Find where the given text appears and provide that cell's center as [x, y] coordinate. 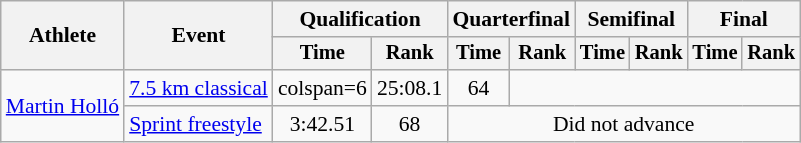
Qualification [360, 19]
68 [410, 124]
25:08.1 [410, 88]
Athlete [62, 36]
Event [198, 36]
Sprint freestyle [198, 124]
Martin Holló [62, 106]
Final [743, 19]
colspan=6 [322, 88]
7.5 km classical [198, 88]
Semifinal [631, 19]
3:42.51 [322, 124]
Quarterfinal [511, 19]
Did not advance [624, 124]
64 [478, 88]
